Output the [x, y] coordinate of the center of the cell containing the given text.  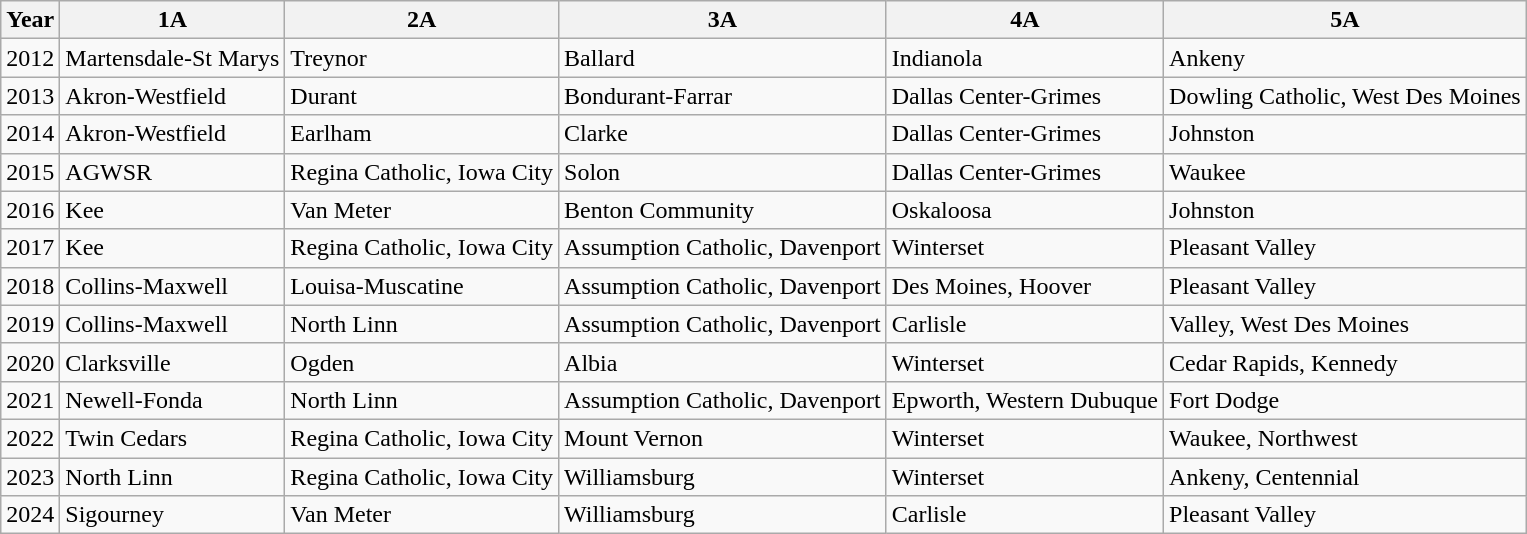
Solon [723, 172]
3A [723, 20]
Year [30, 20]
Mount Vernon [723, 438]
Cedar Rapids, Kennedy [1346, 362]
2012 [30, 58]
Waukee, Northwest [1346, 438]
Epworth, Western Dubuque [1024, 400]
Sigourney [172, 515]
2021 [30, 400]
2018 [30, 286]
Ballard [723, 58]
2024 [30, 515]
2014 [30, 134]
Fort Dodge [1346, 400]
Des Moines, Hoover [1024, 286]
Martensdale-St Marys [172, 58]
Indianola [1024, 58]
2019 [30, 324]
Ankeny, Centennial [1346, 477]
5A [1346, 20]
Earlham [422, 134]
Newell-Fonda [172, 400]
2022 [30, 438]
2013 [30, 96]
Durant [422, 96]
2017 [30, 248]
Albia [723, 362]
Valley, West Des Moines [1346, 324]
2A [422, 20]
Bondurant-Farrar [723, 96]
1A [172, 20]
Benton Community [723, 210]
Clarksville [172, 362]
Treynor [422, 58]
Oskaloosa [1024, 210]
Twin Cedars [172, 438]
Ankeny [1346, 58]
AGWSR [172, 172]
2023 [30, 477]
Clarke [723, 134]
2016 [30, 210]
4A [1024, 20]
Louisa-Muscatine [422, 286]
Dowling Catholic, West Des Moines [1346, 96]
Waukee [1346, 172]
2020 [30, 362]
Ogden [422, 362]
2015 [30, 172]
